Find where the given text appears and provide that cell's center as [x, y] coordinate. 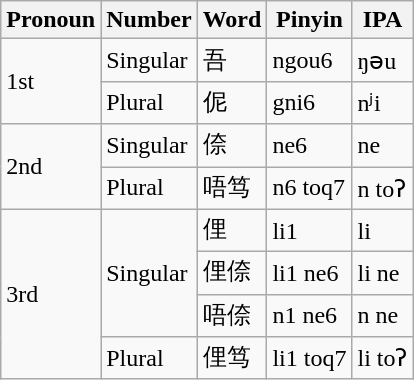
li toʔ [382, 358]
li1 [310, 230]
li1 toq7 [310, 358]
ne6 [310, 146]
3rd [51, 294]
gni6 [310, 102]
li ne [382, 274]
2nd [51, 166]
俚倷 [232, 274]
IPA [382, 20]
nʲi [382, 102]
n toʔ [382, 188]
li [382, 230]
n1 ne6 [310, 316]
ngou6 [310, 60]
li1 ne6 [310, 274]
Number [149, 20]
ne [382, 146]
吾 [232, 60]
伲 [232, 102]
n ne [382, 316]
n6 toq7 [310, 188]
1st [51, 82]
唔笃 [232, 188]
唔倷 [232, 316]
Word [232, 20]
ŋəu [382, 60]
Pronoun [51, 20]
倷 [232, 146]
Pinyin [310, 20]
俚笃 [232, 358]
俚 [232, 230]
